Detect which cell encompasses the target text, then output its [x, y] center coordinate. 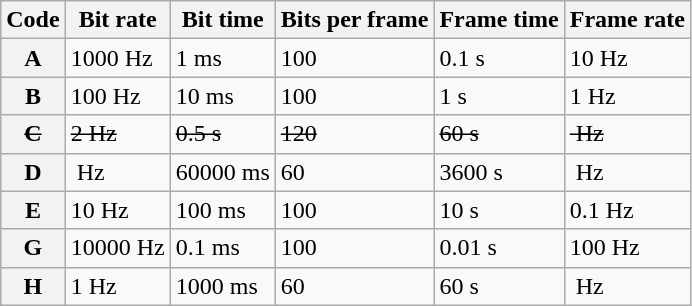
0.5 s [222, 134]
1 ms [222, 58]
Bit rate [118, 20]
100 ms [222, 210]
A [33, 58]
G [33, 248]
0.1 Hz [627, 210]
3600 s [499, 172]
120 [354, 134]
10 ms [222, 96]
H [33, 286]
2 Hz [118, 134]
C [33, 134]
1000 Hz [118, 58]
Frame time [499, 20]
Frame rate [627, 20]
1 s [499, 96]
Bit time [222, 20]
0.1 ms [222, 248]
Code [33, 20]
10 s [499, 210]
D [33, 172]
10000 Hz [118, 248]
E [33, 210]
Bits per frame [354, 20]
60000 ms [222, 172]
0.1 s [499, 58]
1000 ms [222, 286]
B [33, 96]
0.01 s [499, 248]
